Extract the [X, Y] coordinate from the center of the cell holding the provided text.  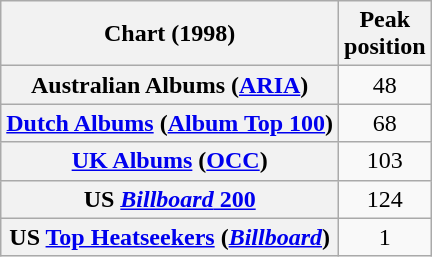
48 [385, 85]
US Top Heatseekers (Billboard) [170, 237]
Chart (1998) [170, 34]
68 [385, 123]
124 [385, 199]
Dutch Albums (Album Top 100) [170, 123]
US Billboard 200 [170, 199]
1 [385, 237]
Peakposition [385, 34]
Australian Albums (ARIA) [170, 85]
103 [385, 161]
UK Albums (OCC) [170, 161]
